Search for the cell housing the specified text and yield its (x, y) center coordinate. 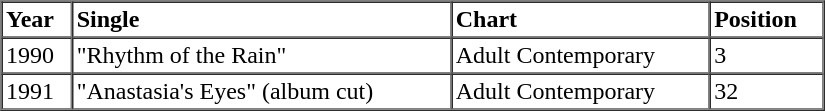
1990 (38, 56)
1991 (38, 92)
Year (38, 20)
"Anastasia's Eyes" (album cut) (262, 92)
32 (767, 92)
Single (262, 20)
"Rhythm of the Rain" (262, 56)
Position (767, 20)
3 (767, 56)
Chart (580, 20)
